Return the [x, y] coordinate for the center point of the cell that contains the specified text.  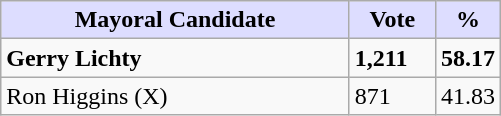
Vote [392, 20]
871 [392, 96]
58.17 [468, 58]
% [468, 20]
Gerry Lichty [176, 58]
Ron Higgins (X) [176, 96]
1,211 [392, 58]
41.83 [468, 96]
Mayoral Candidate [176, 20]
